Locate the cell with the specified text and output its [X, Y] center coordinate. 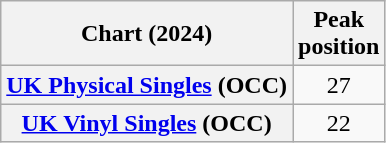
27 [338, 85]
UK Physical Singles (OCC) [147, 85]
Chart (2024) [147, 34]
Peakposition [338, 34]
22 [338, 123]
UK Vinyl Singles (OCC) [147, 123]
